Scan for the cell matching the given text and deliver its (x, y) coordinate at center. 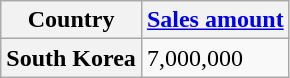
Country (72, 20)
7,000,000 (215, 58)
Sales amount (215, 20)
South Korea (72, 58)
